From the cell containing the given text, extract its center point as [x, y] coordinate. 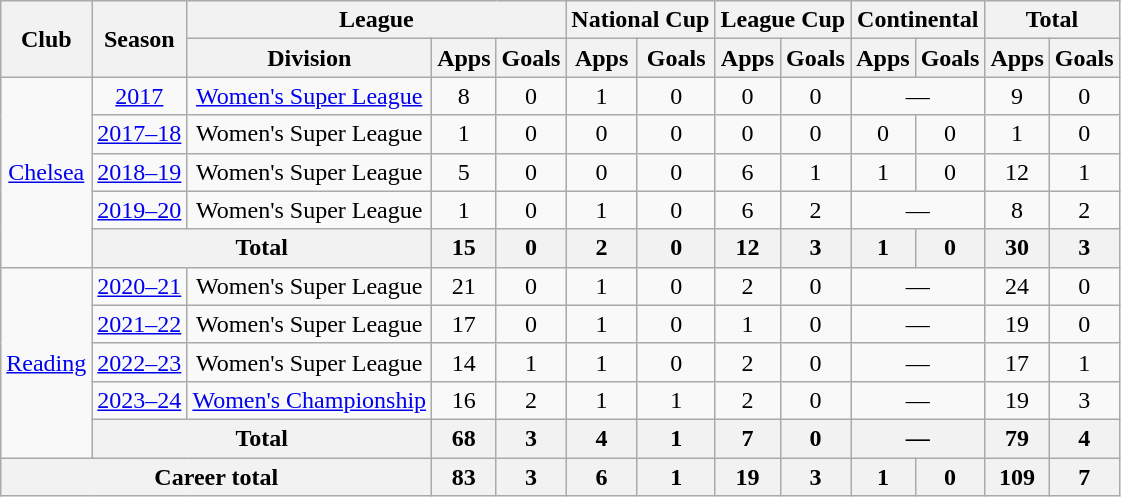
Season [140, 39]
League Cup [783, 20]
30 [1017, 248]
14 [464, 362]
68 [464, 438]
24 [1017, 286]
League [376, 20]
Division [310, 58]
2021–22 [140, 324]
Reading [46, 362]
Club [46, 39]
Women's Championship [310, 400]
15 [464, 248]
109 [1017, 477]
2020–21 [140, 286]
21 [464, 286]
National Cup [640, 20]
2017 [140, 96]
79 [1017, 438]
2017–18 [140, 134]
2023–24 [140, 400]
2019–20 [140, 210]
Career total [216, 477]
16 [464, 400]
9 [1017, 96]
2022–23 [140, 362]
Chelsea [46, 172]
2018–19 [140, 172]
5 [464, 172]
83 [464, 477]
Continental [918, 20]
